Output the (X, Y) coordinate of the center of the cell containing the given text.  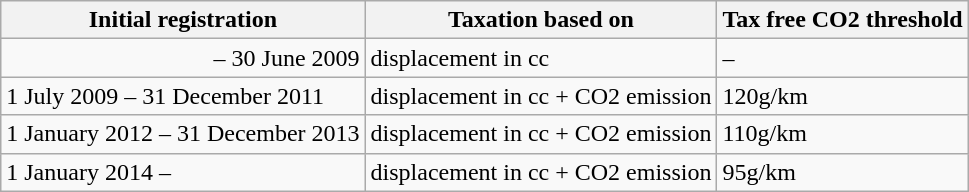
1 January 2012 – 31 December 2013 (183, 134)
110g/km (842, 134)
1 January 2014 – (183, 172)
Tax free CO2 threshold (842, 20)
– (842, 58)
1 July 2009 – 31 December 2011 (183, 96)
Initial registration (183, 20)
120g/km (842, 96)
95g/km (842, 172)
– 30 June 2009 (183, 58)
displacement in cc (541, 58)
Taxation based on (541, 20)
